Capture the cell that displays the provided text and extract its (x, y) central coordinate. 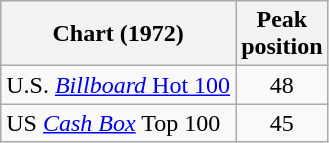
US Cash Box Top 100 (118, 123)
48 (282, 85)
45 (282, 123)
Peakposition (282, 34)
U.S. Billboard Hot 100 (118, 85)
Chart (1972) (118, 34)
